Locate the cell with the specified text and output its [x, y] center coordinate. 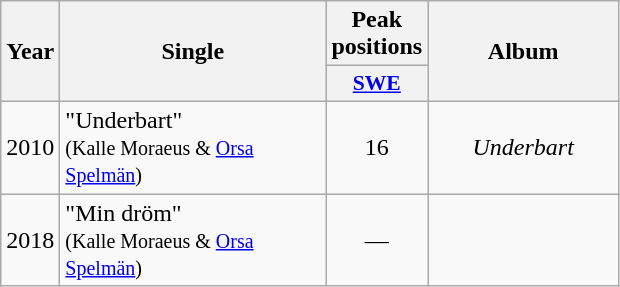
Underbart [524, 147]
Album [524, 52]
SWE [377, 84]
16 [377, 147]
2018 [30, 240]
Year [30, 52]
"Underbart" (Kalle Moraeus & Orsa Spelmän) [193, 147]
— [377, 240]
Single [193, 52]
Peak positions [377, 34]
2010 [30, 147]
"Min dröm" (Kalle Moraeus & Orsa Spelmän) [193, 240]
